Locate the cell with the specified text and output its (x, y) center coordinate. 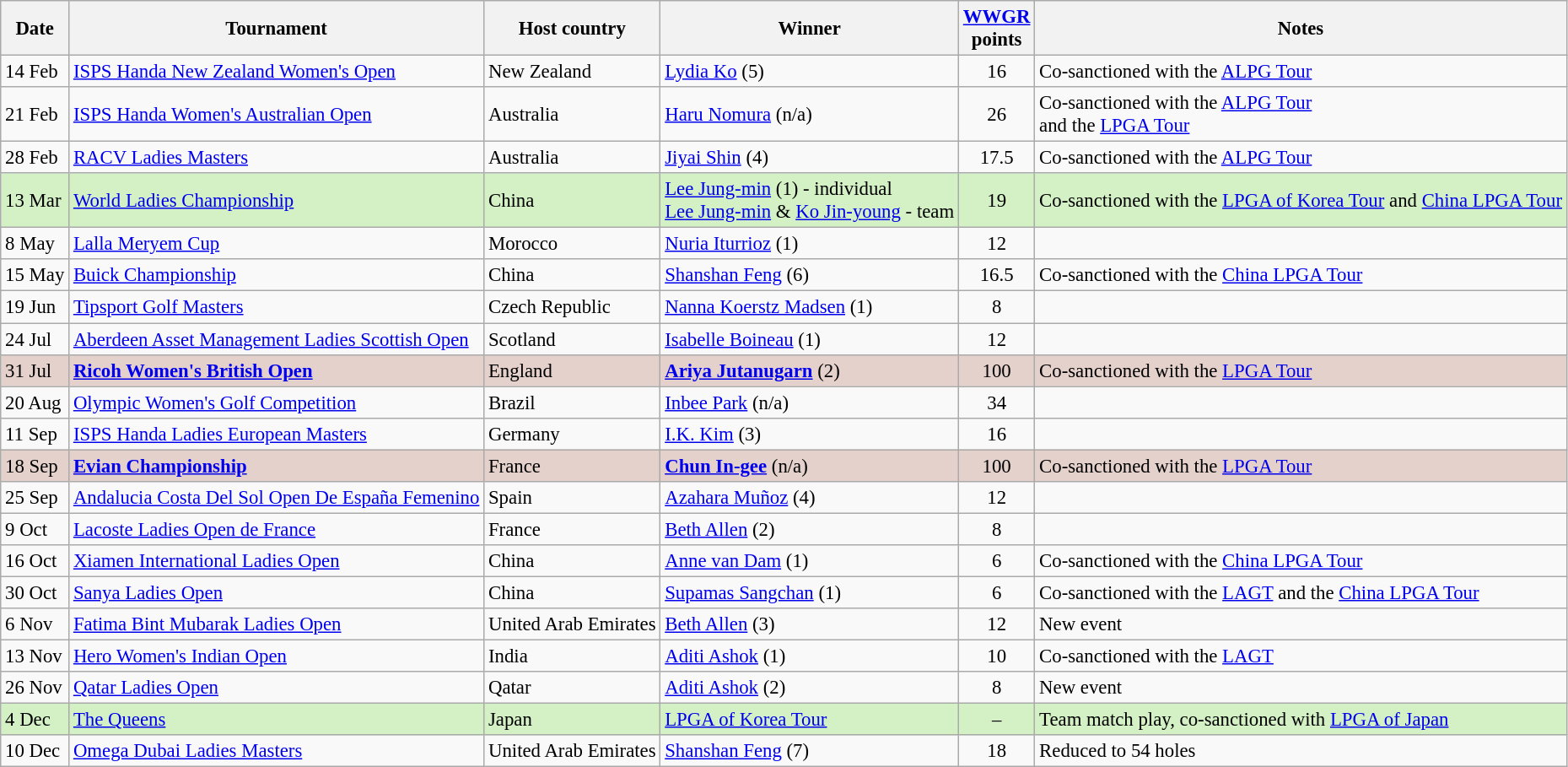
18 (996, 751)
I.K. Kim (3) (810, 434)
Beth Allen (3) (810, 624)
19 Jun (35, 307)
8 May (35, 244)
Lalla Meryem Cup (277, 244)
ISPS Handa Women's Australian Open (277, 115)
Brazil (572, 402)
Qatar (572, 688)
6 Nov (35, 624)
Evian Championship (277, 466)
20 Aug (35, 402)
9 Oct (35, 529)
Co-sanctioned with the LAGT (1301, 656)
Haru Nomura (n/a) (810, 115)
14 Feb (35, 72)
Scotland (572, 339)
17.5 (996, 158)
28 Feb (35, 158)
13 Mar (35, 201)
Japan (572, 720)
Co-sanctioned with the ALPG Tour and the LPGA Tour (1301, 115)
Co-sanctioned with the LPGA of Korea Tour and China LPGA Tour (1301, 201)
Date (35, 29)
ISPS Handa Ladies European Masters (277, 434)
Sanya Ladies Open (277, 592)
11 Sep (35, 434)
4 Dec (35, 720)
Shanshan Feng (6) (810, 276)
31 Jul (35, 370)
Hero Women's Indian Open (277, 656)
15 May (35, 276)
21 Feb (35, 115)
Chun In-gee (n/a) (810, 466)
10 (996, 656)
18 Sep (35, 466)
Andalucia Costa Del Sol Open De España Femenino (277, 498)
26 (996, 115)
Qatar Ladies Open (277, 688)
LPGA of Korea Tour (810, 720)
– (996, 720)
Omega Dubai Ladies Masters (277, 751)
Spain (572, 498)
England (572, 370)
19 (996, 201)
16 Oct (35, 561)
Aberdeen Asset Management Ladies Scottish Open (277, 339)
Ariya Jutanugarn (2) (810, 370)
Jiyai Shin (4) (810, 158)
Inbee Park (n/a) (810, 402)
Fatima Bint Mubarak Ladies Open (277, 624)
Azahara Muñoz (4) (810, 498)
Reduced to 54 holes (1301, 751)
RACV Ladies Masters (277, 158)
Co-sanctioned with the LAGT and the China LPGA Tour (1301, 592)
Lydia Ko (5) (810, 72)
WWGRpoints (996, 29)
26 Nov (35, 688)
Aditi Ashok (2) (810, 688)
Xiamen International Ladies Open (277, 561)
Lacoste Ladies Open de France (277, 529)
24 Jul (35, 339)
13 Nov (35, 656)
Beth Allen (2) (810, 529)
Buick Championship (277, 276)
25 Sep (35, 498)
World Ladies Championship (277, 201)
Tournament (277, 29)
30 Oct (35, 592)
Team match play, co-sanctioned with LPGA of Japan (1301, 720)
Supamas Sangchan (1) (810, 592)
Aditi Ashok (1) (810, 656)
Nuria Iturrioz (1) (810, 244)
Isabelle Boineau (1) (810, 339)
Olympic Women's Golf Competition (277, 402)
The Queens (277, 720)
34 (996, 402)
Czech Republic (572, 307)
Shanshan Feng (7) (810, 751)
Lee Jung-min (1) - individual Lee Jung-min & Ko Jin-young - team (810, 201)
Nanna Koerstz Madsen (1) (810, 307)
Anne van Dam (1) (810, 561)
10 Dec (35, 751)
16.5 (996, 276)
ISPS Handa New Zealand Women's Open (277, 72)
Morocco (572, 244)
India (572, 656)
Tipsport Golf Masters (277, 307)
Germany (572, 434)
Host country (572, 29)
Ricoh Women's British Open (277, 370)
Winner (810, 29)
Notes (1301, 29)
New Zealand (572, 72)
